From the cell containing the given text, extract its center point as (X, Y) coordinate. 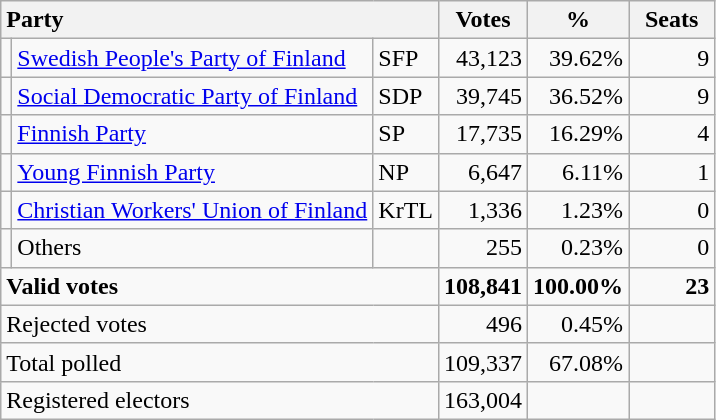
39,745 (484, 96)
100.00% (578, 286)
1.23% (578, 210)
Seats (672, 20)
Social Democratic Party of Finland (192, 96)
SP (406, 134)
Finnish Party (192, 134)
16.29% (578, 134)
23 (672, 286)
67.08% (578, 362)
SDP (406, 96)
Swedish People's Party of Finland (192, 58)
KrTL (406, 210)
1 (672, 172)
Young Finnish Party (192, 172)
6.11% (578, 172)
17,735 (484, 134)
39.62% (578, 58)
Registered electors (220, 400)
255 (484, 248)
36.52% (578, 96)
1,336 (484, 210)
109,337 (484, 362)
Others (192, 248)
4 (672, 134)
Votes (484, 20)
Party (220, 20)
0.23% (578, 248)
NP (406, 172)
108,841 (484, 286)
6,647 (484, 172)
Valid votes (220, 286)
43,123 (484, 58)
163,004 (484, 400)
Total polled (220, 362)
SFP (406, 58)
496 (484, 324)
0.45% (578, 324)
Rejected votes (220, 324)
% (578, 20)
Christian Workers' Union of Finland (192, 210)
